Capture the cell that displays the provided text and extract its [x, y] central coordinate. 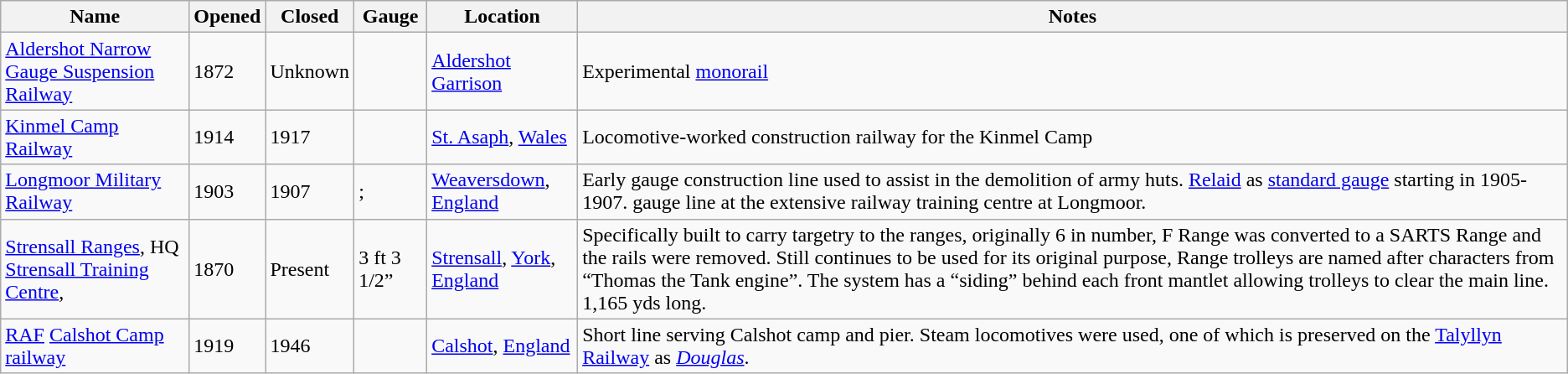
1872 [228, 71]
; [390, 191]
Weaversdown, England [503, 191]
Gauge [390, 17]
St. Asaph, Wales [503, 138]
1903 [228, 191]
Name [95, 17]
Strensall Ranges, HQ Strensall Training Centre, [95, 268]
1907 [310, 191]
RAF Calshot Camp railway [95, 345]
Aldershot Narrow Gauge Suspension Railway [95, 71]
Opened [228, 17]
Unknown [310, 71]
Longmoor Military Railway [95, 191]
Present [310, 268]
1919 [228, 345]
Closed [310, 17]
1870 [228, 268]
1914 [228, 138]
Kinmel Camp Railway [95, 138]
Notes [1073, 17]
3 ft 3 1/2” [390, 268]
1946 [310, 345]
Location [503, 17]
Experimental monorail [1073, 71]
Short line serving Calshot camp and pier. Steam locomotives were used, one of which is preserved on the Talyllyn Railway as Douglas. [1073, 345]
Locomotive-worked construction railway for the Kinmel Camp [1073, 138]
Calshot, England [503, 345]
Aldershot Garrison [503, 71]
Strensall, York, England [503, 268]
1917 [310, 138]
